Search for the cell housing the specified text and yield its (X, Y) center coordinate. 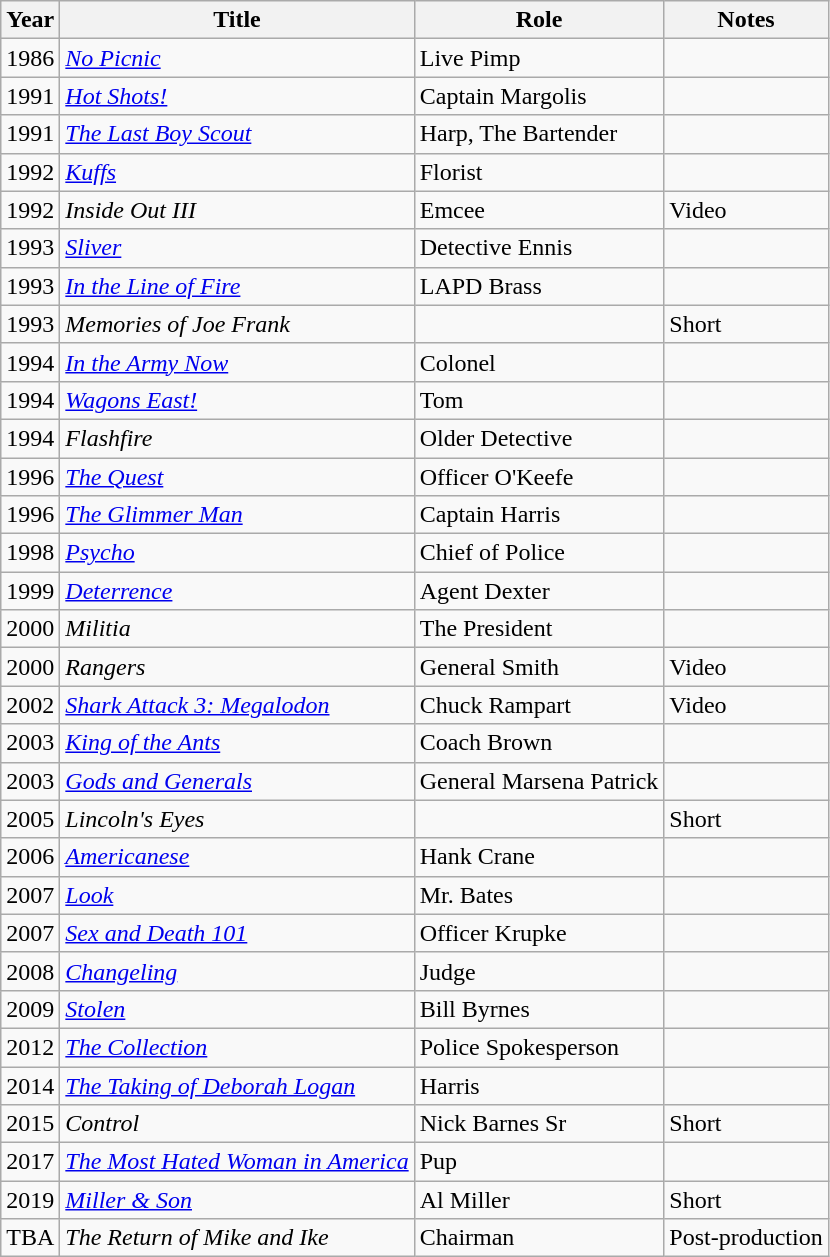
Notes (746, 20)
Flashfire (237, 438)
In the Line of Fire (237, 286)
Hot Shots! (237, 96)
The Taking of Deborah Logan (237, 1085)
General Marsena Patrick (539, 781)
Chairman (539, 1238)
Emcee (539, 210)
Gods and Generals (237, 781)
2006 (30, 857)
Agent Dexter (539, 591)
Chuck Rampart (539, 705)
Captain Margolis (539, 96)
King of the Ants (237, 743)
The Most Hated Woman in America (237, 1162)
Florist (539, 172)
Militia (237, 629)
Year (30, 20)
Captain Harris (539, 515)
Colonel (539, 362)
Coach Brown (539, 743)
The Glimmer Man (237, 515)
LAPD Brass (539, 286)
TBA (30, 1238)
Bill Byrnes (539, 1009)
Mr. Bates (539, 895)
Police Spokesperson (539, 1047)
Stolen (237, 1009)
1999 (30, 591)
Sex and Death 101 (237, 933)
Pup (539, 1162)
No Picnic (237, 58)
In the Army Now (237, 362)
Officer Krupke (539, 933)
2019 (30, 1200)
2002 (30, 705)
Chief of Police (539, 553)
Post-production (746, 1238)
Shark Attack 3: Megalodon (237, 705)
Changeling (237, 971)
General Smith (539, 667)
The President (539, 629)
1986 (30, 58)
Inside Out III (237, 210)
Harp, The Bartender (539, 134)
The Quest (237, 477)
Detective Ennis (539, 248)
Judge (539, 971)
Title (237, 20)
Americanese (237, 857)
2012 (30, 1047)
Look (237, 895)
2008 (30, 971)
2005 (30, 819)
Older Detective (539, 438)
Live Pimp (539, 58)
Hank Crane (539, 857)
Control (237, 1124)
Lincoln's Eyes (237, 819)
Memories of Joe Frank (237, 324)
Deterrence (237, 591)
Kuffs (237, 172)
2017 (30, 1162)
1998 (30, 553)
Tom (539, 400)
Officer O'Keefe (539, 477)
The Last Boy Scout (237, 134)
2015 (30, 1124)
Nick Barnes Sr (539, 1124)
The Collection (237, 1047)
Wagons East! (237, 400)
The Return of Mike and Ike (237, 1238)
Psycho (237, 553)
2009 (30, 1009)
Al Miller (539, 1200)
Role (539, 20)
Rangers (237, 667)
Miller & Son (237, 1200)
Sliver (237, 248)
Harris (539, 1085)
2014 (30, 1085)
